Scan for the cell matching the given text and deliver its [X, Y] coordinate at center. 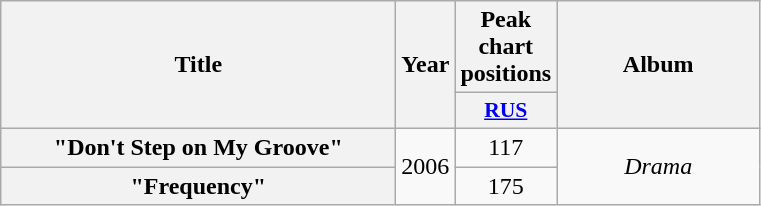
Album [658, 65]
Year [426, 65]
"Frequency" [198, 185]
175 [506, 185]
2006 [426, 166]
Peak chart positions [506, 47]
"Don't Step on My Groove" [198, 147]
Drama [658, 166]
Title [198, 65]
RUS [506, 111]
117 [506, 147]
